Return the [x, y] coordinate for the center point of the cell that contains the specified text.  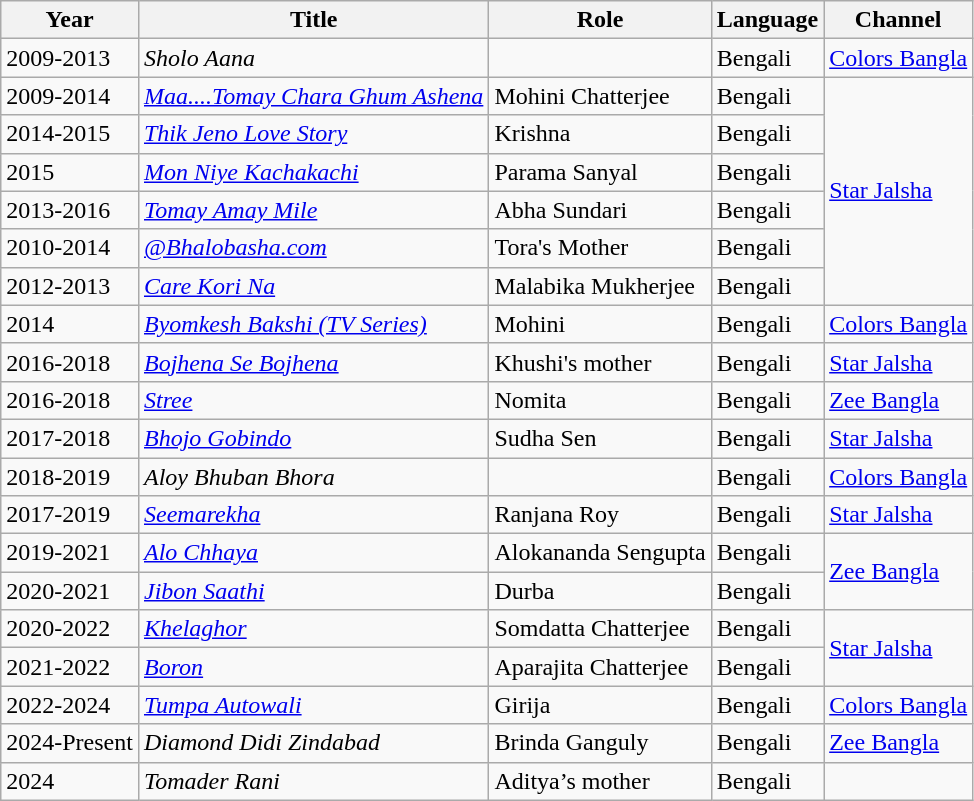
Role [600, 20]
2014 [70, 324]
Somdatta Chatterjee [600, 629]
Alo Chhaya [313, 553]
Title [313, 20]
Aloy Bhuban Bhora [313, 477]
Aparajita Chatterjee [600, 667]
Malabika Mukherjee [600, 286]
2015 [70, 172]
Abha Sundari [600, 210]
Khushi's mother [600, 362]
2020-2021 [70, 591]
2024-Present [70, 743]
2024 [70, 781]
2022-2024 [70, 705]
Jibon Saathi [313, 591]
2017-2019 [70, 515]
Mohini Chatterjee [600, 96]
Aditya’s mother [600, 781]
Parama Sanyal [600, 172]
Sholo Aana [313, 58]
Boron [313, 667]
Stree [313, 400]
Nomita [600, 400]
Durba [600, 591]
Tomader Rani [313, 781]
Byomkesh Bakshi (TV Series) [313, 324]
Seemarekha [313, 515]
2009-2014 [70, 96]
2019-2021 [70, 553]
Girija [600, 705]
Krishna [600, 134]
Diamond Didi Zindabad [313, 743]
2009-2013 [70, 58]
2012-2013 [70, 286]
Alokananda Sengupta [600, 553]
Bojhena Se Bojhena [313, 362]
Tora's Mother [600, 248]
2020-2022 [70, 629]
Maa....Tomay Chara Ghum Ashena [313, 96]
2013-2016 [70, 210]
2010-2014 [70, 248]
Bhojo Gobindo [313, 438]
Language [767, 20]
Tomay Amay Mile [313, 210]
Mon Niye Kachakachi [313, 172]
Ranjana Roy [600, 515]
2017-2018 [70, 438]
Sudha Sen [600, 438]
2021-2022 [70, 667]
Year [70, 20]
2018-2019 [70, 477]
Tumpa Autowali [313, 705]
Brinda Ganguly [600, 743]
Channel [898, 20]
Thik Jeno Love Story [313, 134]
2014-2015 [70, 134]
@Bhalobasha.com [313, 248]
Mohini [600, 324]
Khelaghor [313, 629]
Care Kori Na [313, 286]
